Extract the [X, Y] coordinate from the center of the cell holding the provided text.  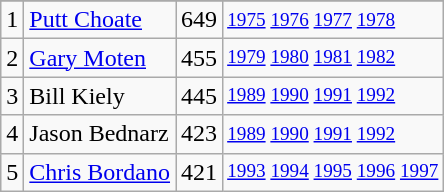
5 [12, 172]
1979 1980 1981 1982 [333, 58]
4 [12, 134]
455 [200, 58]
Chris Bordano [100, 172]
Jason Bednarz [100, 134]
Bill Kiely [100, 96]
421 [200, 172]
1993 1994 1995 1996 1997 [333, 172]
3 [12, 96]
649 [200, 20]
1975 1976 1977 1978 [333, 20]
445 [200, 96]
Putt Choate [100, 20]
423 [200, 134]
2 [12, 58]
1 [12, 20]
Gary Moten [100, 58]
